Find where the given text appears and provide that cell's center as (x, y) coordinate. 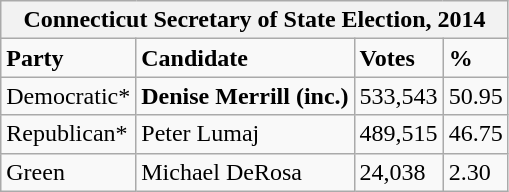
Denise Merrill (inc.) (245, 96)
Democratic* (68, 96)
533,543 (398, 96)
% (476, 58)
24,038 (398, 172)
46.75 (476, 134)
Michael DeRosa (245, 172)
Votes (398, 58)
Connecticut Secretary of State Election, 2014 (254, 20)
50.95 (476, 96)
489,515 (398, 134)
Party (68, 58)
Green (68, 172)
Republican* (68, 134)
Candidate (245, 58)
Peter Lumaj (245, 134)
2.30 (476, 172)
